Return the [X, Y] coordinate for the center point of the cell that contains the specified text.  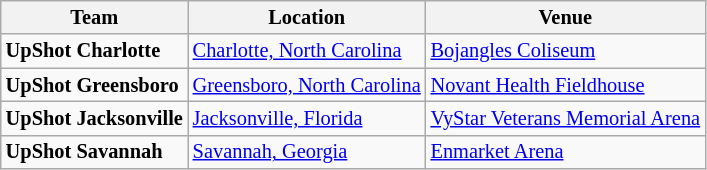
Venue [566, 17]
UpShot Savannah [94, 152]
Charlotte, North Carolina [307, 51]
Novant Health Fieldhouse [566, 85]
Jacksonville, Florida [307, 118]
Savannah, Georgia [307, 152]
UpShot Charlotte [94, 51]
Greensboro, North Carolina [307, 85]
UpShot Jacksonville [94, 118]
Enmarket Arena [566, 152]
VyStar Veterans Memorial Arena [566, 118]
UpShot Greensboro [94, 85]
Location [307, 17]
Team [94, 17]
Bojangles Coliseum [566, 51]
